Scan for the cell matching the given text and deliver its [X, Y] coordinate at center. 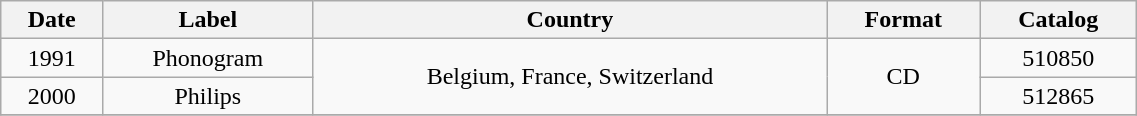
512865 [1058, 96]
Label [208, 20]
Date [52, 20]
1991 [52, 58]
Phonogram [208, 58]
Philips [208, 96]
Format [904, 20]
Belgium, France, Switzerland [570, 77]
2000 [52, 96]
510850 [1058, 58]
CD [904, 77]
Country [570, 20]
Catalog [1058, 20]
